Identify which cell holds the provided text, then report its (x, y) central coordinate. 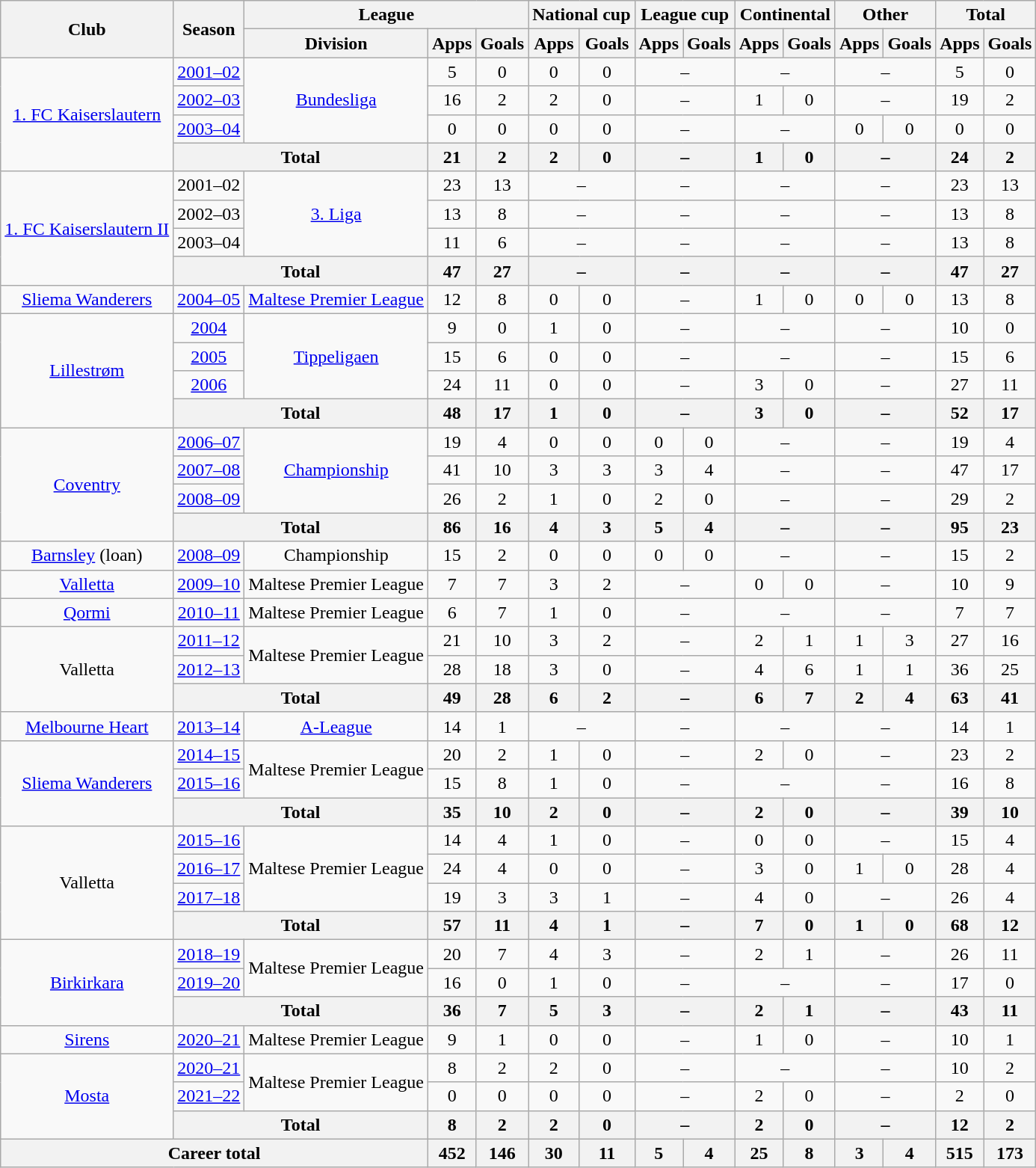
Club (87, 29)
2004 (209, 328)
2019–20 (209, 983)
86 (451, 527)
Lillestrøm (87, 370)
Division (336, 43)
43 (960, 1011)
Sirens (87, 1039)
A-League (336, 726)
Bundesliga (336, 100)
2007–08 (209, 470)
63 (960, 698)
35 (451, 811)
Melbourne Heart (87, 726)
Qormi (87, 612)
Other (885, 15)
Mosta (87, 1096)
League (386, 15)
Barnsley (loan) (87, 556)
1. FC Kaiserslautern II (87, 228)
Coventry (87, 485)
1. FC Kaiserslautern (87, 114)
Career total (215, 1153)
Season (209, 29)
452 (451, 1153)
2021–22 (209, 1096)
2016–17 (209, 869)
68 (960, 926)
League cup (685, 15)
146 (502, 1153)
2006 (209, 385)
57 (451, 926)
515 (960, 1153)
2014–15 (209, 754)
173 (1010, 1153)
29 (960, 499)
Continental (785, 15)
Birkirkara (87, 983)
30 (554, 1153)
2009–10 (209, 584)
National cup (582, 15)
Tippeligaen (336, 356)
2011–12 (209, 641)
2012–13 (209, 669)
52 (960, 414)
48 (451, 414)
2006–07 (209, 442)
2017–18 (209, 897)
2018–19 (209, 954)
2005 (209, 357)
2010–11 (209, 612)
95 (960, 527)
2013–14 (209, 726)
49 (451, 698)
18 (502, 669)
2004–05 (209, 299)
3. Liga (336, 214)
39 (960, 811)
